Search for the cell housing the specified text and yield its [X, Y] center coordinate. 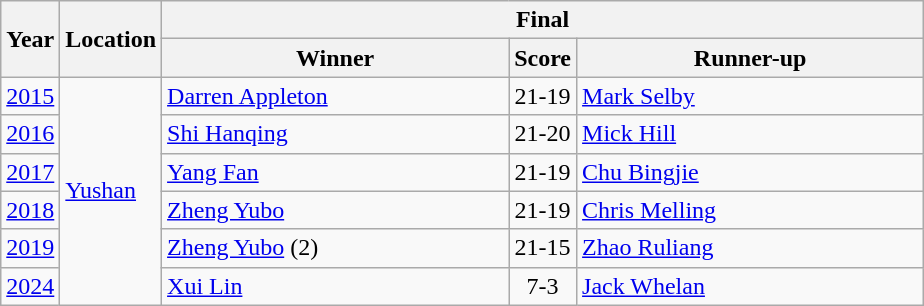
Score [543, 58]
Mark Selby [750, 96]
Zheng Yubo [336, 210]
2018 [30, 210]
Location [111, 39]
Runner-up [750, 58]
2019 [30, 248]
Chris Melling [750, 210]
2016 [30, 134]
2017 [30, 172]
Xui Lin [336, 286]
Yushan [111, 191]
Winner [336, 58]
21-20 [543, 134]
Year [30, 39]
Darren Appleton [336, 96]
Shi Hanqing [336, 134]
Yang Fan [336, 172]
2024 [30, 286]
7-3 [543, 286]
Zheng Yubo (2) [336, 248]
Chu Bingjie [750, 172]
Mick Hill [750, 134]
Zhao Ruliang [750, 248]
2015 [30, 96]
Jack Whelan [750, 286]
21-15 [543, 248]
Final [543, 20]
